For the text-containing cell, return its midpoint in (x, y) coordinate format. 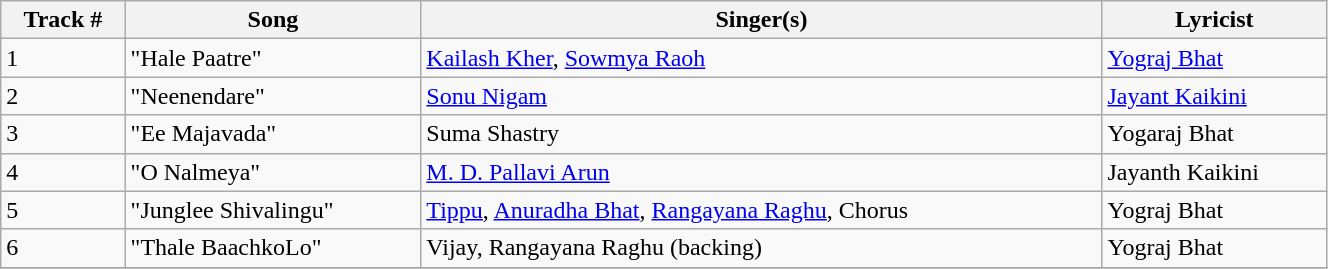
Suma Shastry (762, 134)
Jayanth Kaikini (1214, 172)
Track # (63, 20)
Jayant Kaikini (1214, 96)
"O Nalmeya" (273, 172)
4 (63, 172)
Song (273, 20)
"Junglee Shivalingu" (273, 210)
Yogaraj Bhat (1214, 134)
Vijay, Rangayana Raghu (backing) (762, 248)
"Hale Paatre" (273, 58)
Kailash Kher, Sowmya Raoh (762, 58)
2 (63, 96)
Sonu Nigam (762, 96)
3 (63, 134)
Singer(s) (762, 20)
"Thale BaachkoLo" (273, 248)
6 (63, 248)
M. D. Pallavi Arun (762, 172)
Tippu, Anuradha Bhat, Rangayana Raghu, Chorus (762, 210)
Lyricist (1214, 20)
5 (63, 210)
"Ee Majavada" (273, 134)
"Neenendare" (273, 96)
1 (63, 58)
